Extract the (x, y) coordinate from the center of the cell holding the provided text.  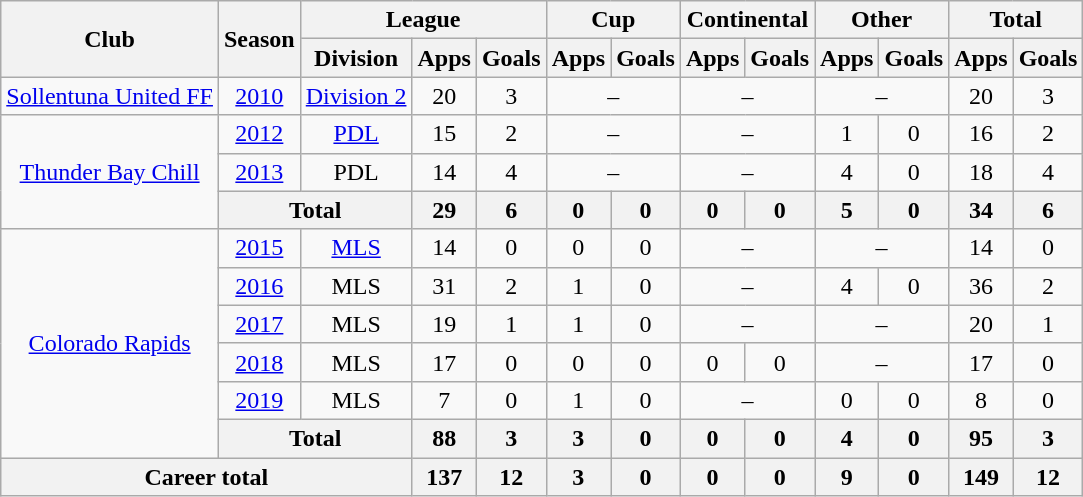
Continental (747, 20)
2013 (259, 172)
31 (444, 286)
Club (110, 39)
88 (444, 438)
2018 (259, 362)
2015 (259, 248)
Thunder Bay Chill (110, 172)
Sollentuna United FF (110, 96)
Cup (613, 20)
Division (356, 58)
137 (444, 477)
Career total (206, 477)
Division 2 (356, 96)
7 (444, 400)
2019 (259, 400)
16 (981, 134)
19 (444, 324)
36 (981, 286)
34 (981, 210)
2012 (259, 134)
2016 (259, 286)
Season (259, 39)
29 (444, 210)
2010 (259, 96)
2017 (259, 324)
95 (981, 438)
5 (847, 210)
149 (981, 477)
8 (981, 400)
Other (882, 20)
15 (444, 134)
League (423, 20)
9 (847, 477)
Colorado Rapids (110, 343)
18 (981, 172)
